Pinpoint the cell where the given text exists, returning its (x, y) midpoint coordinate. 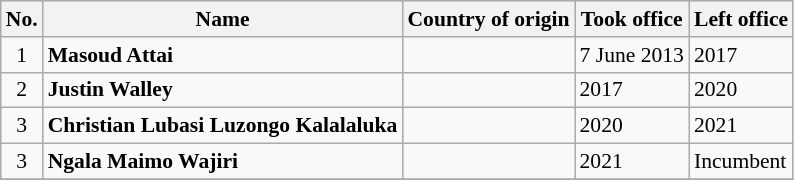
Masoud Attai (223, 55)
Christian Lubasi Luzongo Kalalaluka (223, 126)
Took office (631, 19)
Left office (741, 19)
Name (223, 19)
2 (22, 90)
Ngala Maimo Wajiri (223, 162)
No. (22, 19)
1 (22, 55)
7 June 2013 (631, 55)
Incumbent (741, 162)
Country of origin (488, 19)
Justin Walley (223, 90)
